Scan for the cell matching the given text and deliver its (X, Y) coordinate at center. 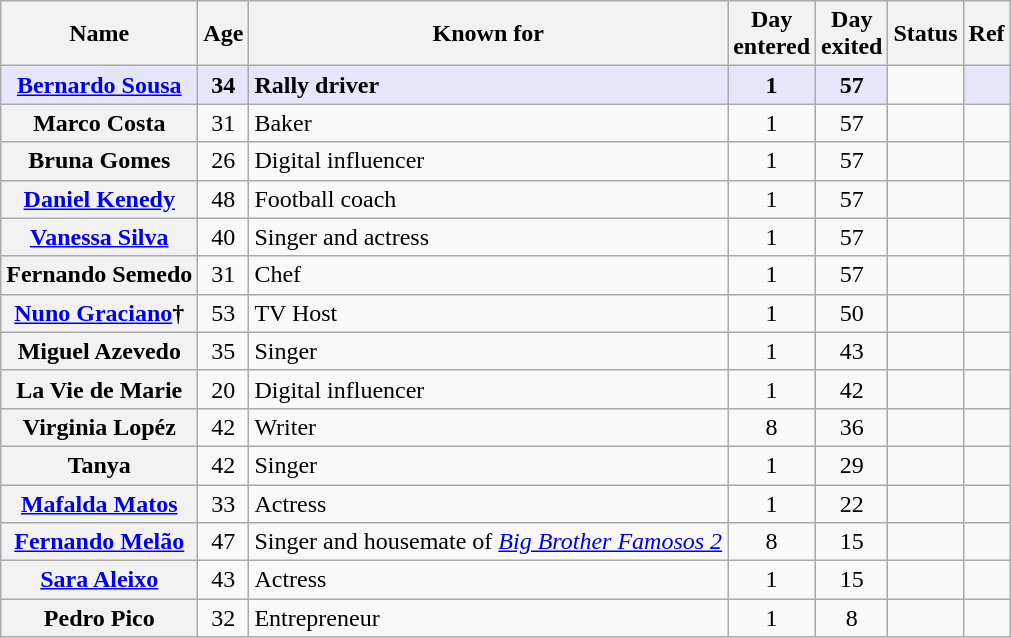
Fernando Semedo (100, 275)
Dayentered (772, 34)
Status (926, 34)
22 (852, 503)
36 (852, 427)
29 (852, 465)
Dayexited (852, 34)
34 (224, 85)
Pedro Pico (100, 618)
Vanessa Silva (100, 237)
Name (100, 34)
Chef (488, 275)
47 (224, 542)
Tanya (100, 465)
Bruna Gomes (100, 161)
Nuno Graciano† (100, 313)
Daniel Kenedy (100, 199)
Age (224, 34)
Singer and housemate of Big Brother Famosos 2 (488, 542)
Miguel Azevedo (100, 351)
Sara Aleixo (100, 580)
Marco Costa (100, 123)
Known for (488, 34)
La Vie de Marie (100, 389)
35 (224, 351)
32 (224, 618)
50 (852, 313)
Virginia Lopéz (100, 427)
Entrepreneur (488, 618)
40 (224, 237)
33 (224, 503)
Writer (488, 427)
Mafalda Matos (100, 503)
TV Host (488, 313)
Football coach (488, 199)
Fernando Melão (100, 542)
26 (224, 161)
Ref (986, 34)
Bernardo Sousa (100, 85)
48 (224, 199)
Rally driver (488, 85)
Singer and actress (488, 237)
53 (224, 313)
20 (224, 389)
Baker (488, 123)
